Search for the cell housing the specified text and yield its (x, y) center coordinate. 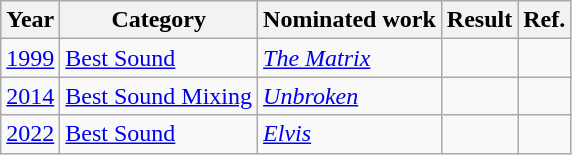
2022 (30, 134)
Nominated work (350, 20)
Result (479, 20)
Unbroken (350, 96)
Category (159, 20)
1999 (30, 58)
The Matrix (350, 58)
Year (30, 20)
2014 (30, 96)
Ref. (544, 20)
Best Sound Mixing (159, 96)
Elvis (350, 134)
